Extract the [X, Y] coordinate from the center of the cell holding the provided text.  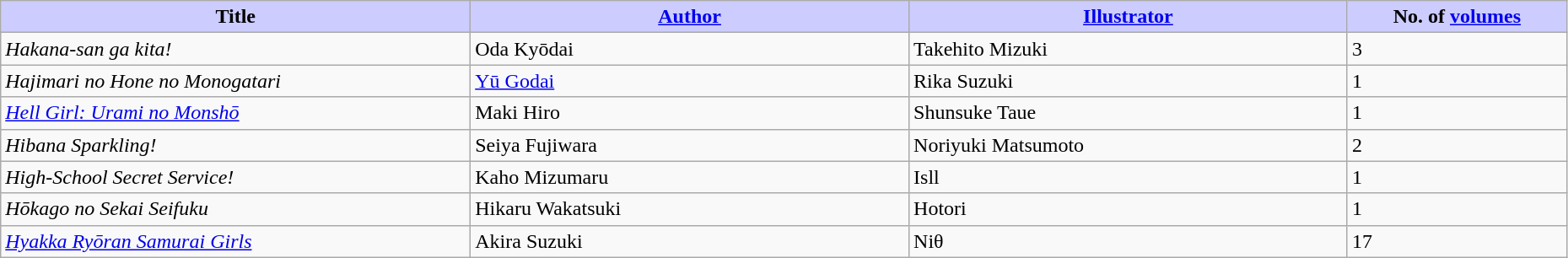
Hyakka Ryōran Samurai Girls [236, 241]
Hikaru Wakatsuki [690, 209]
Isll [1129, 177]
Author [690, 17]
Shunsuke Taue [1129, 113]
Hotori [1129, 209]
No. of volumes [1457, 17]
Hibana Sparkling! [236, 145]
Rika Suzuki [1129, 81]
Takehito Mizuki [1129, 49]
17 [1457, 241]
Seiya Fujiwara [690, 145]
High-School Secret Service! [236, 177]
Yū Godai [690, 81]
Illustrator [1129, 17]
Hajimari no Hone no Monogatari [236, 81]
Akira Suzuki [690, 241]
Noriyuki Matsumoto [1129, 145]
2 [1457, 145]
Hōkago no Sekai Seifuku [236, 209]
Niθ [1129, 241]
Oda Kyōdai [690, 49]
Kaho Mizumaru [690, 177]
Hell Girl: Urami no Monshō [236, 113]
3 [1457, 49]
Title [236, 17]
Maki Hiro [690, 113]
Hakana-san ga kita! [236, 49]
